Search for the cell housing the specified text and yield its (X, Y) center coordinate. 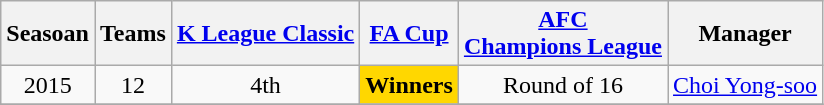
2015 (48, 85)
Seasoan (48, 34)
Winners (410, 85)
K League Classic (265, 34)
AFCChampions League (562, 34)
FA Cup (410, 34)
Teams (132, 34)
12 (132, 85)
Round of 16 (562, 85)
Manager (746, 34)
Choi Yong-soo (746, 85)
4th (265, 85)
